Return [X, Y] of the center of cell containing provided text 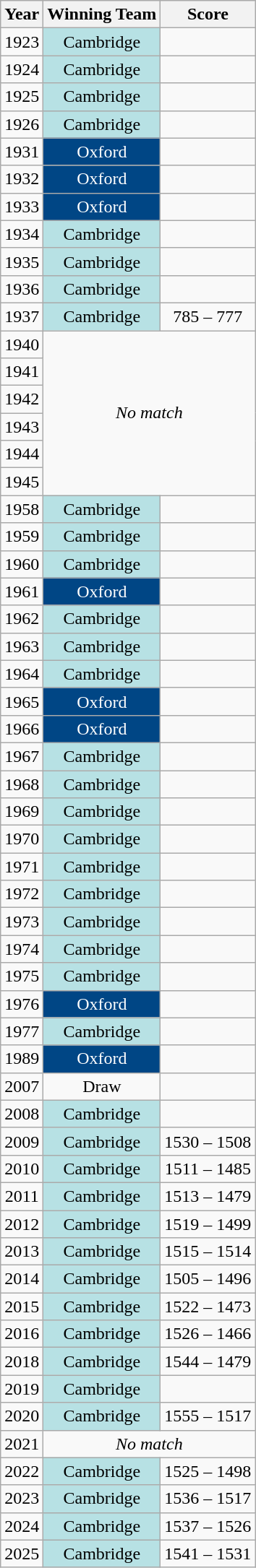
1971 [22, 867]
1513 – 1479 [208, 1196]
1926 [22, 124]
2019 [22, 1389]
1536 – 1517 [208, 1499]
2016 [22, 1334]
2009 [22, 1141]
1505 – 1496 [208, 1279]
1526 – 1466 [208, 1334]
Winning Team [102, 14]
2013 [22, 1252]
2007 [22, 1086]
1522 – 1473 [208, 1307]
1977 [22, 1031]
1968 [22, 784]
1976 [22, 1004]
1961 [22, 592]
1965 [22, 701]
2025 [22, 1554]
1923 [22, 42]
2015 [22, 1307]
1525 – 1498 [208, 1471]
2010 [22, 1169]
2011 [22, 1196]
1943 [22, 427]
1515 – 1514 [208, 1252]
2008 [22, 1114]
1966 [22, 729]
1933 [22, 207]
1924 [22, 69]
1974 [22, 949]
1940 [22, 345]
1544 – 1479 [208, 1361]
2022 [22, 1471]
1941 [22, 372]
1973 [22, 922]
785 – 777 [208, 316]
2024 [22, 1526]
1942 [22, 399]
1970 [22, 839]
Year [22, 14]
1958 [22, 509]
1541 – 1531 [208, 1554]
2020 [22, 1416]
1519 – 1499 [208, 1224]
1969 [22, 812]
1989 [22, 1059]
1925 [22, 97]
Score [208, 14]
1964 [22, 674]
1962 [22, 619]
1537 – 1526 [208, 1526]
1944 [22, 454]
1936 [22, 289]
1937 [22, 316]
2018 [22, 1361]
1960 [22, 564]
1555 – 1517 [208, 1416]
Draw [102, 1086]
2021 [22, 1444]
1511 – 1485 [208, 1169]
1935 [22, 261]
1975 [22, 976]
2012 [22, 1224]
1959 [22, 537]
2014 [22, 1279]
1934 [22, 234]
1945 [22, 482]
1967 [22, 756]
1972 [22, 894]
1932 [22, 179]
2023 [22, 1499]
1530 – 1508 [208, 1141]
1931 [22, 152]
1963 [22, 646]
